Determine the (x, y) coordinate at the center of the cell enclosing the given text.  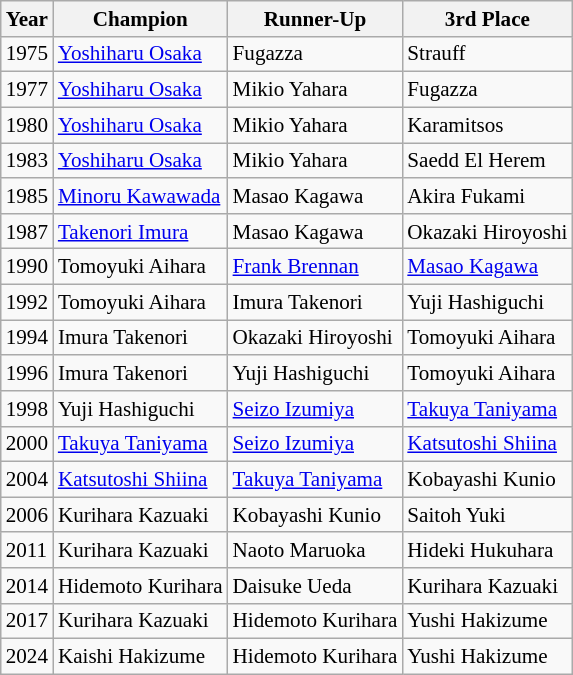
Champion (140, 18)
2011 (27, 550)
1977 (27, 90)
Naoto Maruoka (316, 550)
Year (27, 18)
Karamitsos (487, 124)
Akira Fukami (487, 196)
Daisuke Ueda (316, 586)
2024 (27, 656)
Hideki Hukuhara (487, 550)
Frank Brennan (316, 266)
Minoru Kawawada (140, 196)
Saitoh Yuki (487, 514)
Runner-Up (316, 18)
1994 (27, 338)
2006 (27, 514)
1980 (27, 124)
1975 (27, 54)
1990 (27, 266)
1985 (27, 196)
3rd Place (487, 18)
2004 (27, 480)
1992 (27, 302)
Strauff (487, 54)
1987 (27, 230)
1998 (27, 408)
2014 (27, 586)
2000 (27, 444)
1983 (27, 160)
Takenori Imura (140, 230)
Saedd El Herem (487, 160)
2017 (27, 620)
1996 (27, 372)
Kaishi Hakizume (140, 656)
